Find where the given text appears and provide that cell's center as (x, y) coordinate. 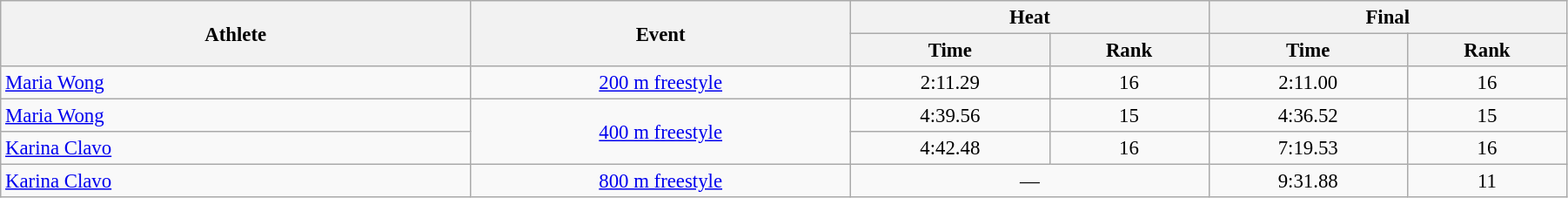
2:11.29 (950, 83)
Heat (1030, 17)
11 (1486, 181)
4:36.52 (1308, 116)
2:11.00 (1308, 83)
Event (661, 33)
800 m freestyle (661, 181)
400 m freestyle (661, 133)
4:42.48 (950, 148)
200 m freestyle (661, 83)
— (1030, 181)
Athlete (236, 33)
4:39.56 (950, 116)
Final (1387, 17)
7:19.53 (1308, 148)
9:31.88 (1308, 181)
